Locate the cell with the specified text and output its [x, y] center coordinate. 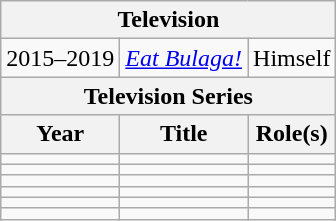
Television [168, 20]
Himself [292, 58]
2015–2019 [60, 58]
Television Series [168, 96]
Year [60, 134]
Role(s) [292, 134]
Eat Bulaga! [184, 58]
Title [184, 134]
